Return [X, Y] of the center of cell containing provided text 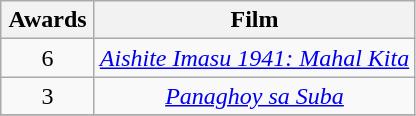
Awards [48, 20]
Panaghoy sa Suba [254, 96]
Aishite Imasu 1941: Mahal Kita [254, 58]
3 [48, 96]
Film [254, 20]
6 [48, 58]
